Identify which cell holds the provided text, then report its (X, Y) central coordinate. 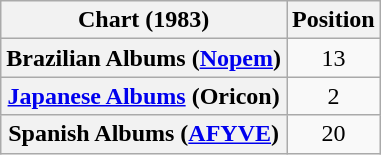
Position (333, 20)
Chart (1983) (144, 20)
Brazilian Albums (Nopem) (144, 58)
Spanish Albums (AFYVE) (144, 134)
Japanese Albums (Oricon) (144, 96)
13 (333, 58)
2 (333, 96)
20 (333, 134)
